Scan for the cell matching the given text and deliver its (X, Y) coordinate at center. 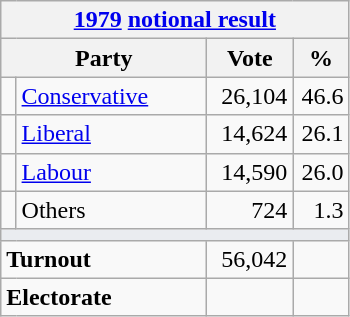
Labour (112, 172)
26,104 (250, 96)
Liberal (112, 134)
56,042 (250, 259)
1.3 (321, 210)
14,590 (250, 172)
724 (250, 210)
Electorate (104, 297)
26.0 (321, 172)
Party (104, 58)
Vote (250, 58)
1979 notional result (175, 20)
26.1 (321, 134)
Others (112, 210)
14,624 (250, 134)
Turnout (104, 259)
Conservative (112, 96)
% (321, 58)
46.6 (321, 96)
